Extract the [x, y] coordinate from the center of the cell holding the provided text.  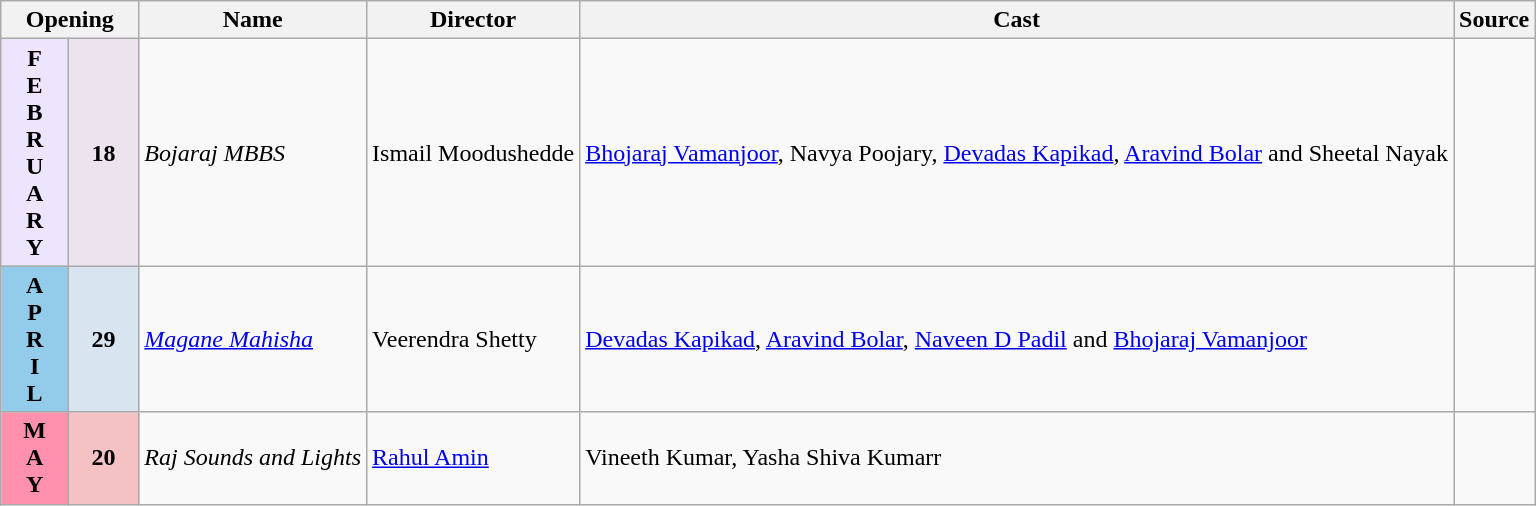
Bojaraj MBBS [253, 152]
Opening [70, 20]
Ismail Moodushedde [474, 152]
Name [253, 20]
Source [1494, 20]
Vineeth Kumar, Yasha Shiva Kumarr [1017, 458]
Cast [1017, 20]
Bhojaraj Vamanjoor, Navya Poojary, Devadas Kapikad, Aravind Bolar and Sheetal Nayak [1017, 152]
18 [103, 152]
APRIL [35, 339]
FEBRUARY [35, 152]
Raj Sounds and Lights [253, 458]
Veerendra Shetty [474, 339]
29 [103, 339]
MAY [35, 458]
Devadas Kapikad, Aravind Bolar, Naveen D Padil and Bhojaraj Vamanjoor [1017, 339]
Magane Mahisha [253, 339]
20 [103, 458]
Rahul Amin [474, 458]
Director [474, 20]
